Output the (x, y) coordinate of the center of the cell containing the given text.  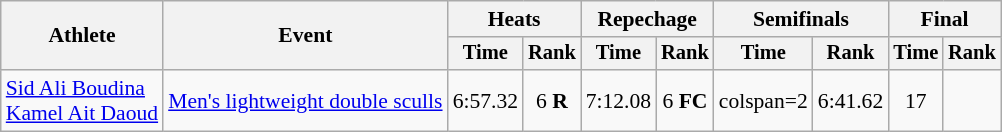
Heats (514, 19)
Sid Ali BoudinaKamel Ait Daoud (82, 100)
6 R (552, 100)
17 (916, 100)
Athlete (82, 36)
6 FC (685, 100)
Final (944, 19)
Event (305, 36)
6:41.62 (850, 100)
Repechage (648, 19)
Men's lightweight double sculls (305, 100)
7:12.08 (618, 100)
Semifinals (802, 19)
colspan=2 (764, 100)
6:57.32 (486, 100)
